Pinpoint the cell where the given text exists, returning its [X, Y] midpoint coordinate. 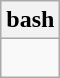
bash [30, 20]
